Capture the cell that displays the provided text and extract its (X, Y) central coordinate. 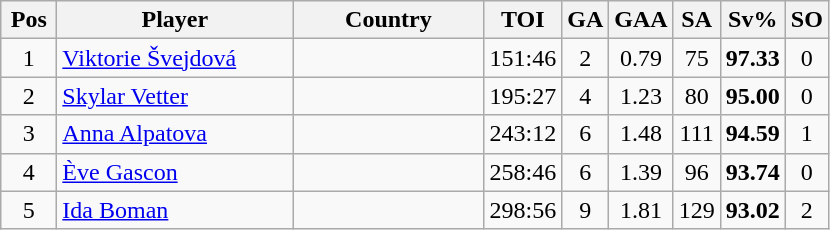
Anna Alpatova (175, 134)
GA (586, 20)
93.74 (752, 172)
94.59 (752, 134)
258:46 (523, 172)
97.33 (752, 58)
1.39 (641, 172)
111 (696, 134)
75 (696, 58)
TOI (523, 20)
96 (696, 172)
Ida Boman (175, 210)
Country (388, 20)
Pos (29, 20)
243:12 (523, 134)
Skylar Vetter (175, 96)
1.81 (641, 210)
1.48 (641, 134)
SO (806, 20)
151:46 (523, 58)
SA (696, 20)
Viktorie Švejdová (175, 58)
129 (696, 210)
Sv% (752, 20)
95.00 (752, 96)
0.79 (641, 58)
Player (175, 20)
195:27 (523, 96)
5 (29, 210)
GAA (641, 20)
1.23 (641, 96)
9 (586, 210)
93.02 (752, 210)
80 (696, 96)
298:56 (523, 210)
3 (29, 134)
Ève Gascon (175, 172)
